From the cell containing the given text, extract its center point as (X, Y) coordinate. 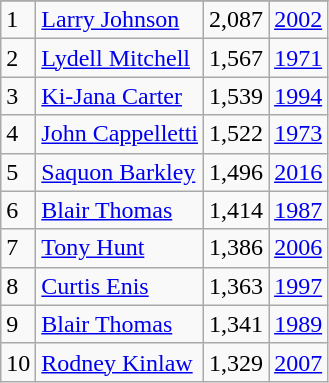
1,341 (236, 324)
8 (18, 286)
1,539 (236, 96)
Lydell Mitchell (120, 58)
6 (18, 210)
1,386 (236, 248)
1971 (298, 58)
9 (18, 324)
1,414 (236, 210)
1,567 (236, 58)
2006 (298, 248)
1,329 (236, 362)
4 (18, 134)
2016 (298, 172)
Rodney Kinlaw (120, 362)
1973 (298, 134)
Curtis Enis (120, 286)
Ki-Jana Carter (120, 96)
3 (18, 96)
1987 (298, 210)
1 (18, 20)
2,087 (236, 20)
1997 (298, 286)
2007 (298, 362)
2002 (298, 20)
1,496 (236, 172)
Larry Johnson (120, 20)
5 (18, 172)
John Cappelletti (120, 134)
7 (18, 248)
1,522 (236, 134)
1994 (298, 96)
1989 (298, 324)
Saquon Barkley (120, 172)
1,363 (236, 286)
10 (18, 362)
2 (18, 58)
Tony Hunt (120, 248)
